Locate the cell with the specified text and output its (x, y) center coordinate. 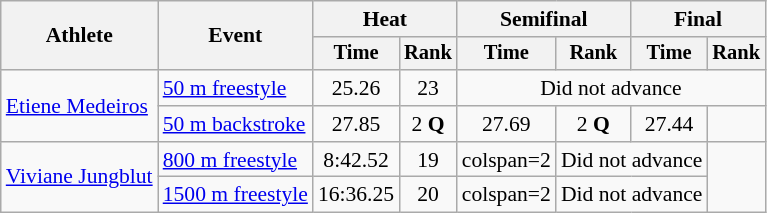
Final (698, 19)
Viviane Jungblut (80, 178)
50 m freestyle (236, 88)
27.85 (356, 124)
Semifinal (544, 19)
27.69 (506, 124)
25.26 (356, 88)
Event (236, 36)
50 m backstroke (236, 124)
27.44 (670, 124)
1500 m freestyle (236, 195)
20 (428, 195)
Athlete (80, 36)
19 (428, 160)
Etiene Medeiros (80, 106)
800 m freestyle (236, 160)
23 (428, 88)
16:36.25 (356, 195)
8:42.52 (356, 160)
Heat (385, 19)
